Determine the [x, y] coordinate at the center of the cell enclosing the given text.  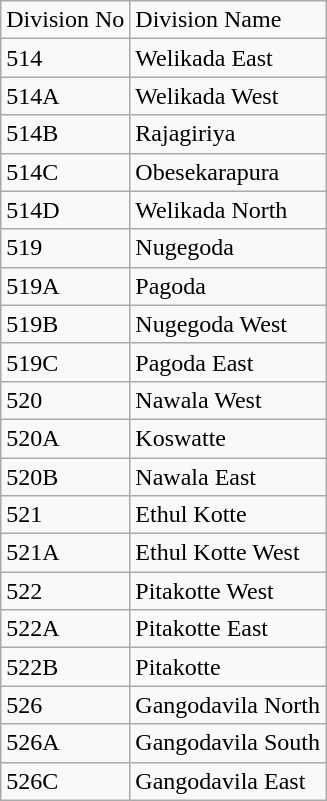
Obesekarapura [228, 172]
521A [66, 553]
526A [66, 743]
519B [66, 324]
519 [66, 248]
Rajagiriya [228, 134]
Welikada West [228, 96]
526 [66, 705]
Gangodavila East [228, 781]
520B [66, 477]
514C [66, 172]
514B [66, 134]
Gangodavila North [228, 705]
522B [66, 667]
514A [66, 96]
520A [66, 438]
514D [66, 210]
Pitakotte [228, 667]
Nawala East [228, 477]
Division No [66, 20]
522A [66, 629]
Pitakotte West [228, 591]
519C [66, 362]
Nugegoda [228, 248]
Ethul Kotte West [228, 553]
Ethul Kotte [228, 515]
Welikada East [228, 58]
519A [66, 286]
Nugegoda West [228, 324]
521 [66, 515]
Division Name [228, 20]
514 [66, 58]
Nawala West [228, 400]
Pitakotte East [228, 629]
Welikada North [228, 210]
520 [66, 400]
526C [66, 781]
Gangodavila South [228, 743]
Pagoda [228, 286]
Koswatte [228, 438]
522 [66, 591]
Pagoda East [228, 362]
